Determine the [X, Y] coordinate at the center of the cell enclosing the given text.  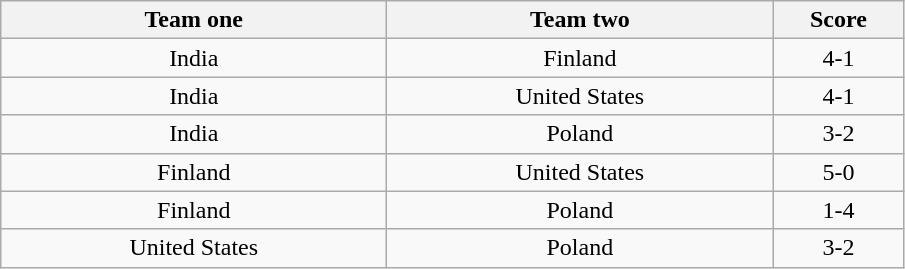
Team two [580, 20]
1-4 [838, 210]
5-0 [838, 172]
Score [838, 20]
Team one [194, 20]
